Locate the cell with the specified text and output its (x, y) center coordinate. 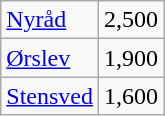
Nyråd (50, 20)
Stensved (50, 96)
2,500 (130, 20)
1,900 (130, 58)
1,600 (130, 96)
Ørslev (50, 58)
